Identify which cell holds the provided text, then report its (X, Y) central coordinate. 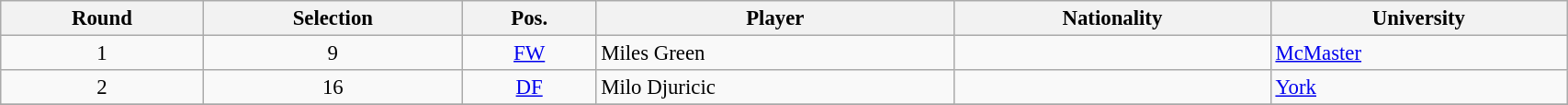
2 (102, 87)
Nationality (1112, 18)
Player (775, 18)
Miles Green (775, 53)
FW (529, 53)
16 (333, 87)
McMaster (1418, 53)
Milo Djuricic (775, 87)
1 (102, 53)
York (1418, 87)
Pos. (529, 18)
University (1418, 18)
Selection (333, 18)
Round (102, 18)
9 (333, 53)
DF (529, 87)
